Determine the [X, Y] coordinate at the center of the cell enclosing the given text.  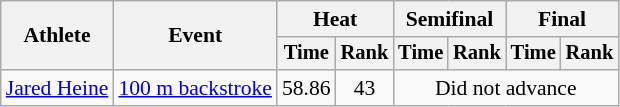
43 [365, 88]
Athlete [58, 36]
Did not advance [506, 88]
Event [195, 36]
Jared Heine [58, 88]
100 m backstroke [195, 88]
Final [562, 19]
58.86 [306, 88]
Semifinal [449, 19]
Heat [335, 19]
